For the text-containing cell, return its midpoint in [X, Y] coordinate format. 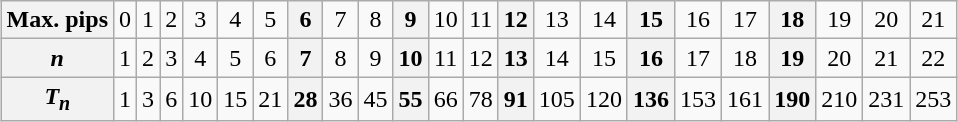
91 [516, 99]
253 [934, 99]
161 [746, 99]
22 [934, 58]
66 [446, 99]
210 [840, 99]
120 [604, 99]
55 [410, 99]
190 [792, 99]
28 [306, 99]
78 [480, 99]
231 [886, 99]
153 [698, 99]
0 [126, 20]
36 [340, 99]
n [57, 58]
Max. pips [57, 20]
Tn [57, 99]
105 [556, 99]
136 [650, 99]
45 [376, 99]
